Locate the cell with the specified text and output its (X, Y) center coordinate. 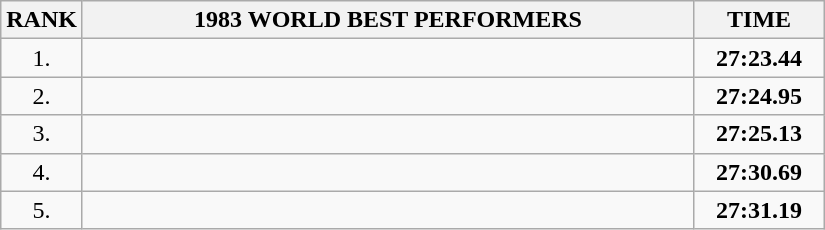
27:30.69 (760, 172)
5. (42, 210)
RANK (42, 20)
27:24.95 (760, 96)
1. (42, 58)
TIME (760, 20)
3. (42, 134)
1983 WORLD BEST PERFORMERS (388, 20)
27:31.19 (760, 210)
4. (42, 172)
27:23.44 (760, 58)
2. (42, 96)
27:25.13 (760, 134)
